Return (X, Y) of the center of cell containing provided text 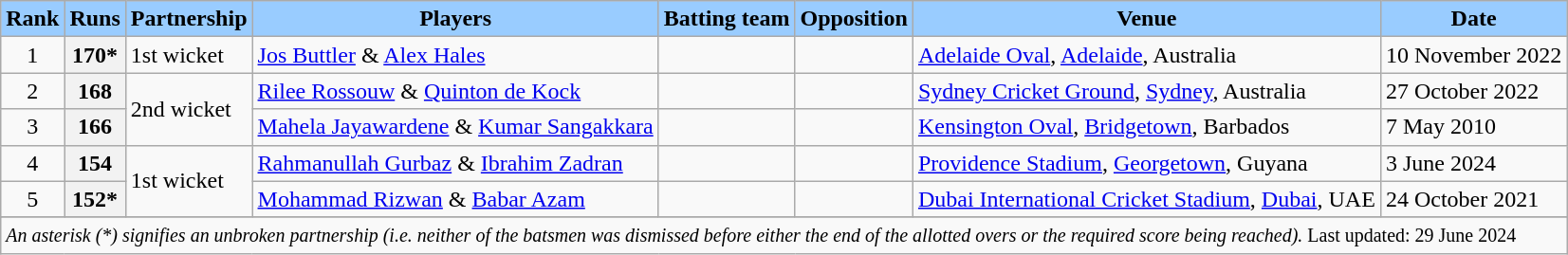
27 October 2022 (1473, 91)
Mohammad Rizwan & Babar Azam (455, 199)
Venue (1146, 19)
Partnership (189, 19)
3 (32, 127)
Rank (32, 19)
24 October 2021 (1473, 199)
2 (32, 91)
154 (95, 163)
5 (32, 199)
Jos Buttler & Alex Hales (455, 55)
Dubai International Cricket Stadium, Dubai, UAE (1146, 199)
Rilee Rossouw & Quinton de Kock (455, 91)
Adelaide Oval, Adelaide, Australia (1146, 55)
152* (95, 199)
3 June 2024 (1473, 163)
Mahela Jayawardene & Kumar Sangakkara (455, 127)
Providence Stadium, Georgetown, Guyana (1146, 163)
10 November 2022 (1473, 55)
7 May 2010 (1473, 127)
Date (1473, 19)
Players (455, 19)
Opposition (854, 19)
Batting team (727, 19)
166 (95, 127)
Runs (95, 19)
Rahmanullah Gurbaz & Ibrahim Zadran (455, 163)
Sydney Cricket Ground, Sydney, Australia (1146, 91)
4 (32, 163)
1 (32, 55)
Kensington Oval, Bridgetown, Barbados (1146, 127)
2nd wicket (189, 109)
168 (95, 91)
170* (95, 55)
